Detect which cell encompasses the target text, then output its (x, y) center coordinate. 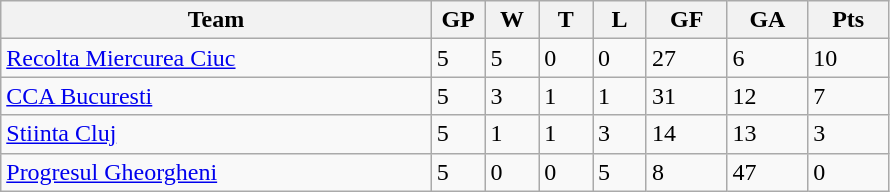
Stiinta Cluj (216, 134)
Progresul Gheorgheni (216, 172)
CCA Bucuresti (216, 96)
47 (768, 172)
7 (848, 96)
Team (216, 20)
10 (848, 58)
Recolta Miercurea Ciuc (216, 58)
T (566, 20)
L (620, 20)
GP (458, 20)
GA (768, 20)
W (512, 20)
14 (686, 134)
27 (686, 58)
12 (768, 96)
8 (686, 172)
6 (768, 58)
Pts (848, 20)
31 (686, 96)
GF (686, 20)
13 (768, 134)
